Locate the cell with the specified text and output its (X, Y) center coordinate. 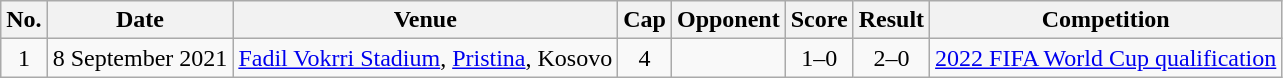
2–0 (891, 58)
Competition (1106, 20)
Venue (426, 20)
8 September 2021 (140, 58)
No. (24, 20)
Date (140, 20)
1–0 (819, 58)
1 (24, 58)
2022 FIFA World Cup qualification (1106, 58)
Cap (645, 20)
Fadil Vokrri Stadium, Pristina, Kosovo (426, 58)
4 (645, 58)
Opponent (728, 20)
Score (819, 20)
Result (891, 20)
